Extract the [X, Y] coordinate from the center of the cell holding the provided text.  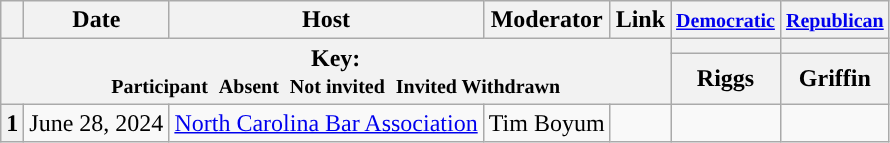
Griffin [834, 78]
North Carolina Bar Association [326, 123]
Host [326, 20]
Democratic [726, 20]
Tim Boyum [546, 123]
1 [12, 123]
Key: Participant Absent Not invited Invited Withdrawn [336, 72]
June 28, 2024 [96, 123]
Riggs [726, 78]
Link [640, 20]
Moderator [546, 20]
Date [96, 20]
Republican [834, 20]
